Return (X, Y) of the center of cell containing provided text 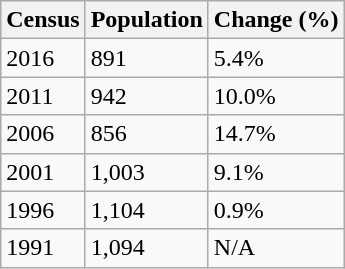
14.7% (276, 134)
2011 (43, 96)
5.4% (276, 58)
942 (146, 96)
1,003 (146, 172)
1996 (43, 210)
N/A (276, 248)
Population (146, 20)
1991 (43, 248)
856 (146, 134)
10.0% (276, 96)
891 (146, 58)
1,104 (146, 210)
2006 (43, 134)
Census (43, 20)
2001 (43, 172)
Change (%) (276, 20)
9.1% (276, 172)
1,094 (146, 248)
2016 (43, 58)
0.9% (276, 210)
